Detect which cell encompasses the target text, then output its [X, Y] center coordinate. 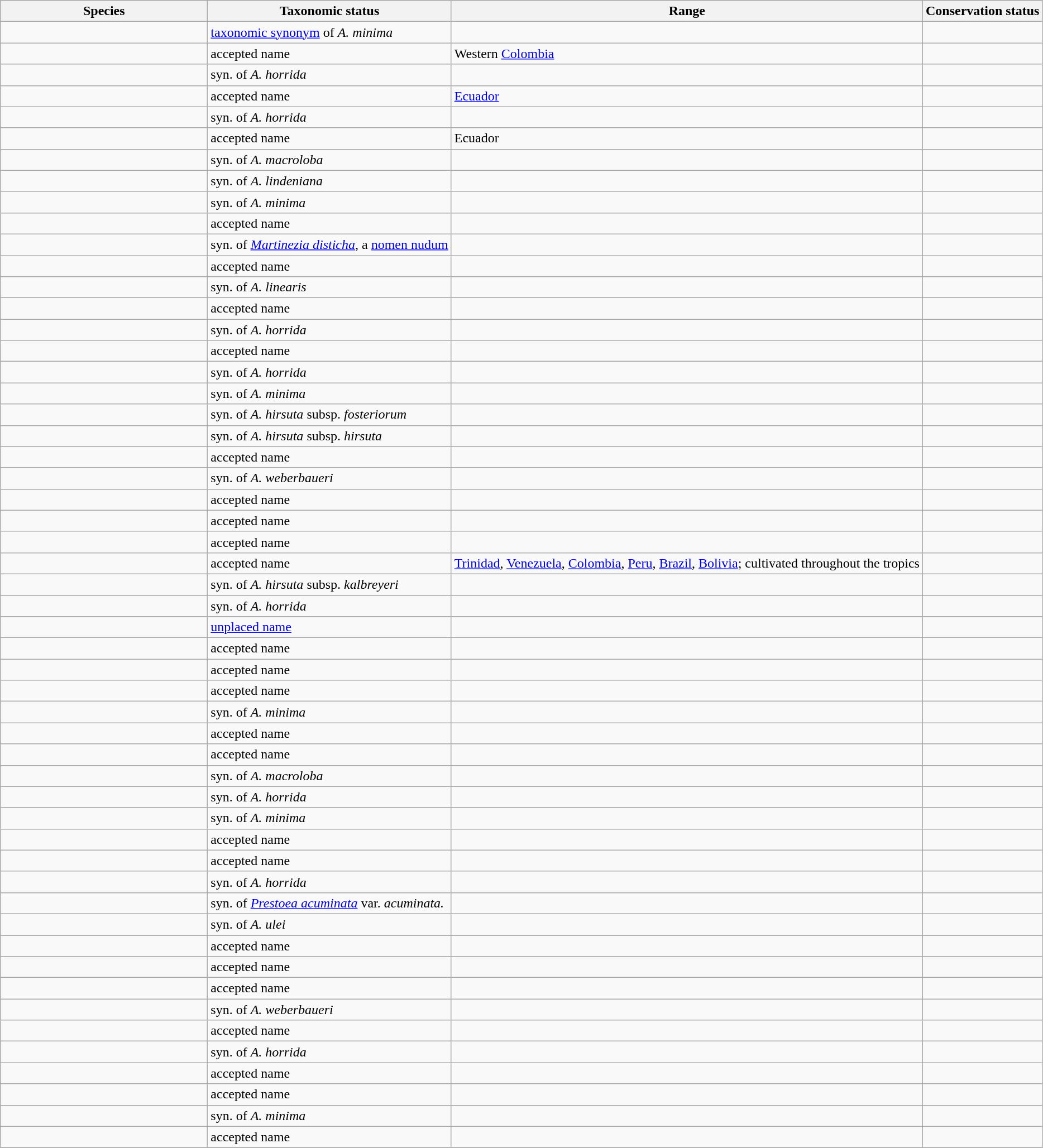
syn. of Prestoea acuminata var. acuminata. [329, 903]
syn. of A. ulei [329, 924]
taxonomic synonym of A. minima [329, 32]
syn. of Martinezia disticha, a nomen nudum [329, 244]
syn. of A. linearis [329, 287]
syn. of A. hirsuta subsp. hirsuta [329, 436]
syn. of A. hirsuta subsp. fosteriorum [329, 415]
Trinidad, Venezuela, Colombia, Peru, Brazil, Bolivia; cultivated throughout the tropics [687, 563]
unplaced name [329, 627]
syn. of A. hirsuta subsp. kalbreyeri [329, 584]
Species [104, 11]
Western Colombia [687, 54]
Taxonomic status [329, 11]
Conservation status [982, 11]
Range [687, 11]
syn. of A. lindeniana [329, 181]
